From the cell containing the given text, extract its center point as [X, Y] coordinate. 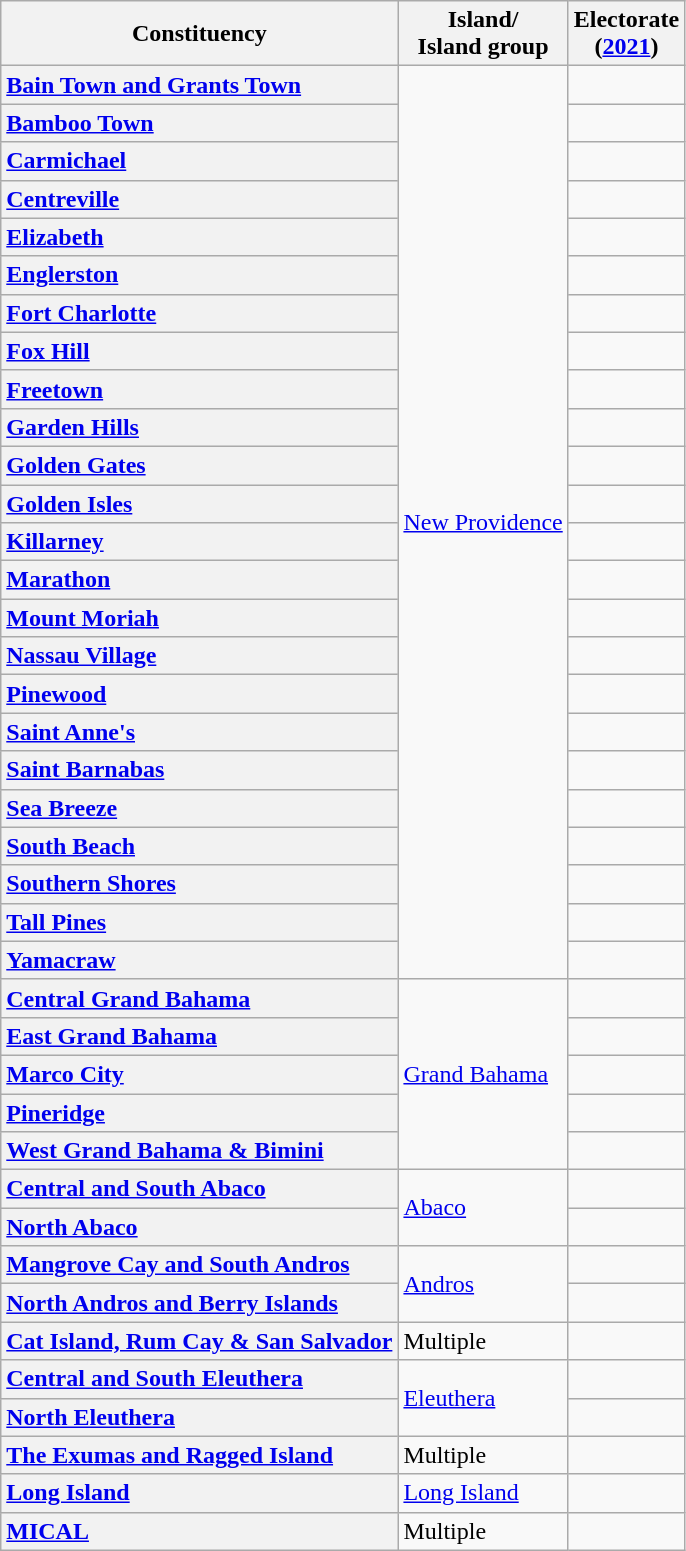
Electorate(2021) [626, 34]
Central and South Abaco [200, 1189]
Pinewood [200, 694]
New Providence [483, 523]
North Abaco [200, 1227]
North Eleuthera [200, 1417]
Marco City [200, 1074]
Grand Bahama [483, 1074]
Tall Pines [200, 922]
MICAL [200, 1531]
Central Grand Bahama [200, 998]
Centreville [200, 199]
South Beach [200, 846]
West Grand Bahama & Bimini [200, 1151]
Bamboo Town [200, 123]
Island/Island group [483, 34]
Fort Charlotte [200, 313]
Pineridge [200, 1113]
Nassau Village [200, 656]
Saint Anne's [200, 732]
The Exumas and Ragged Island [200, 1455]
Killarney [200, 542]
Sea Breeze [200, 808]
Constituency [200, 34]
Marathon [200, 580]
Freetown [200, 389]
Andros [483, 1284]
Mangrove Cay and South Andros [200, 1265]
Eleuthera [483, 1398]
Carmichael [200, 161]
Southern Shores [200, 884]
Yamacraw [200, 960]
Englerston [200, 275]
Golden Gates [200, 465]
Bain Town and Grants Town [200, 85]
Golden Isles [200, 503]
Abaco [483, 1208]
Central and South Eleuthera [200, 1379]
Garden Hills [200, 427]
Cat Island, Rum Cay & San Salvador [200, 1341]
North Andros and Berry Islands [200, 1303]
Mount Moriah [200, 618]
Fox Hill [200, 351]
Elizabeth [200, 237]
East Grand Bahama [200, 1036]
Saint Barnabas [200, 770]
